Extract the (X, Y) coordinate from the center of the cell holding the provided text.  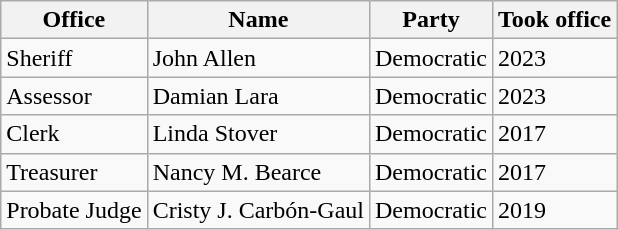
Treasurer (74, 172)
Clerk (74, 134)
Party (430, 20)
Took office (554, 20)
Sheriff (74, 58)
Cristy J. Carbón-Gaul (258, 210)
Nancy M. Bearce (258, 172)
John Allen (258, 58)
Damian Lara (258, 96)
2019 (554, 210)
Office (74, 20)
Assessor (74, 96)
Probate Judge (74, 210)
Linda Stover (258, 134)
Name (258, 20)
